From the cell containing the given text, extract its center point as [x, y] coordinate. 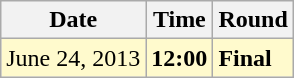
Date [74, 20]
Final [253, 58]
Time [180, 20]
12:00 [180, 58]
June 24, 2013 [74, 58]
Round [253, 20]
